Find where the given text appears and provide that cell's center as (x, y) coordinate. 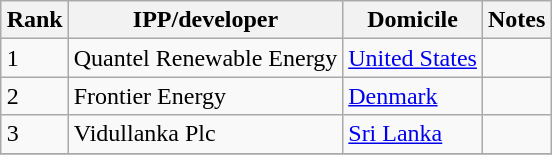
3 (34, 134)
Vidullanka Plc (206, 134)
Notes (516, 20)
Rank (34, 20)
IPP/developer (206, 20)
United States (413, 58)
Sri Lanka (413, 134)
2 (34, 96)
Domicile (413, 20)
Frontier Energy (206, 96)
Quantel Renewable Energy (206, 58)
Denmark (413, 96)
1 (34, 58)
